Return the (x, y) coordinate for the center point of the cell that contains the specified text.  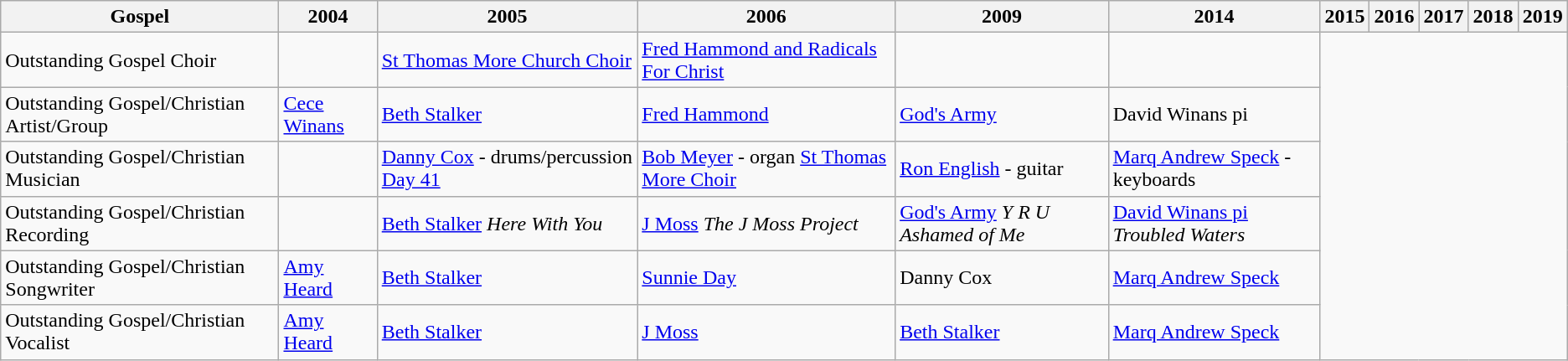
2015 (1345, 17)
Outstanding Gospel/Christian Artist/Group (140, 114)
Gospel (140, 17)
2018 (1493, 17)
Outstanding Gospel/Christian Recording (140, 223)
2016 (1394, 17)
St Thomas More Church Choir (508, 60)
David Winans pi (1215, 114)
Bob Meyer - organ St Thomas More Choir (766, 169)
J Moss The J Moss Project (766, 223)
Fred Hammond (766, 114)
Cece Winans (328, 114)
Beth Stalker Here With You (508, 223)
Outstanding Gospel/Christian Musician (140, 169)
Ron English - guitar (1002, 169)
Sunnie Day (766, 278)
2004 (328, 17)
2005 (508, 17)
2019 (1543, 17)
Outstanding Gospel Choir (140, 60)
Danny Cox - drums/percussion Day 41 (508, 169)
J Moss (766, 332)
Outstanding Gospel/Christian Vocalist (140, 332)
Danny Cox (1002, 278)
David Winans pi Troubled Waters (1215, 223)
2017 (1444, 17)
God's Army (1002, 114)
2014 (1215, 17)
Fred Hammond and Radicals For Christ (766, 60)
2006 (766, 17)
2009 (1002, 17)
God's Army Y R U Ashamed of Me (1002, 223)
Marq Andrew Speck - keyboards (1215, 169)
Outstanding Gospel/Christian Songwriter (140, 278)
